Return the [x, y] coordinate for the center point of the cell that contains the specified text.  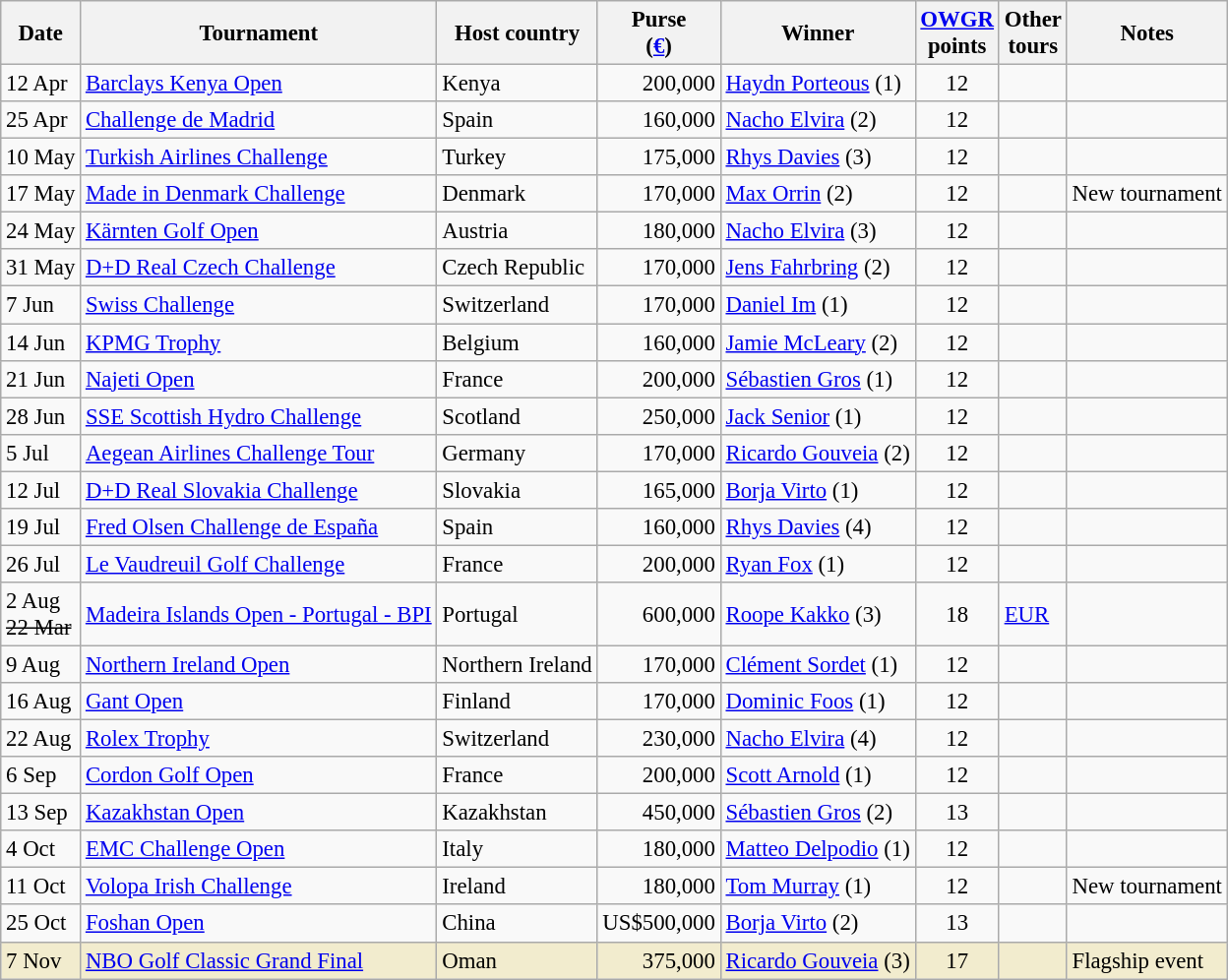
Tournament [259, 33]
14 Jun [41, 342]
Belgium [518, 342]
Made in Denmark Challenge [259, 194]
12 Jul [41, 490]
11 Oct [41, 887]
Kenya [518, 84]
7 Jun [41, 305]
Najeti Open [259, 379]
Ricardo Gouveia (2) [818, 453]
Barclays Kenya Open [259, 84]
D+D Real Slovakia Challenge [259, 490]
Clément Sordet (1) [818, 664]
9 Aug [41, 664]
US$500,000 [659, 924]
Roope Kakko (3) [818, 614]
China [518, 924]
Germany [518, 453]
Rhys Davies (4) [818, 527]
Kazakhstan Open [259, 813]
165,000 [659, 490]
17 May [41, 194]
Foshan Open [259, 924]
10 May [41, 157]
Aegean Airlines Challenge Tour [259, 453]
Gant Open [259, 702]
Kazakhstan [518, 813]
Fred Olsen Challenge de España [259, 527]
Austria [518, 231]
Jack Senior (1) [818, 416]
Challenge de Madrid [259, 120]
Denmark [518, 194]
Turkish Airlines Challenge [259, 157]
Jens Fahrbring (2) [818, 269]
Daniel Im (1) [818, 305]
17 [956, 960]
Borja Virto (2) [818, 924]
Tom Murray (1) [818, 887]
24 May [41, 231]
7 Nov [41, 960]
Scotland [518, 416]
Kärnten Golf Open [259, 231]
Northern Ireland Open [259, 664]
13 Sep [41, 813]
Sébastien Gros (2) [818, 813]
Portugal [518, 614]
Othertours [1033, 33]
Flagship event [1147, 960]
25 Oct [41, 924]
Italy [518, 849]
19 Jul [41, 527]
Le Vaudreuil Golf Challenge [259, 564]
Notes [1147, 33]
230,000 [659, 739]
Sébastien Gros (1) [818, 379]
Nacho Elvira (3) [818, 231]
Host country [518, 33]
31 May [41, 269]
450,000 [659, 813]
Rhys Davies (3) [818, 157]
375,000 [659, 960]
Slovakia [518, 490]
4 Oct [41, 849]
Winner [818, 33]
12 Apr [41, 84]
NBO Golf Classic Grand Final [259, 960]
Matteo Delpodio (1) [818, 849]
5 Jul [41, 453]
D+D Real Czech Challenge [259, 269]
250,000 [659, 416]
Purse(€) [659, 33]
2 Aug22 Mar [41, 614]
Haydn Porteous (1) [818, 84]
Scott Arnold (1) [818, 775]
175,000 [659, 157]
Max Orrin (2) [818, 194]
28 Jun [41, 416]
KPMG Trophy [259, 342]
Turkey [518, 157]
Dominic Foos (1) [818, 702]
Cordon Golf Open [259, 775]
Nacho Elvira (2) [818, 120]
25 Apr [41, 120]
Czech Republic [518, 269]
Ryan Fox (1) [818, 564]
Finland [518, 702]
Nacho Elvira (4) [818, 739]
Madeira Islands Open - Portugal - BPI [259, 614]
EMC Challenge Open [259, 849]
16 Aug [41, 702]
21 Jun [41, 379]
6 Sep [41, 775]
22 Aug [41, 739]
Rolex Trophy [259, 739]
Swiss Challenge [259, 305]
Date [41, 33]
OWGRpoints [956, 33]
EUR [1033, 614]
Borja Virto (1) [818, 490]
SSE Scottish Hydro Challenge [259, 416]
Ricardo Gouveia (3) [818, 960]
18 [956, 614]
Northern Ireland [518, 664]
Ireland [518, 887]
600,000 [659, 614]
Volopa Irish Challenge [259, 887]
26 Jul [41, 564]
Oman [518, 960]
Jamie McLeary (2) [818, 342]
